Capture the cell that displays the provided text and extract its (X, Y) central coordinate. 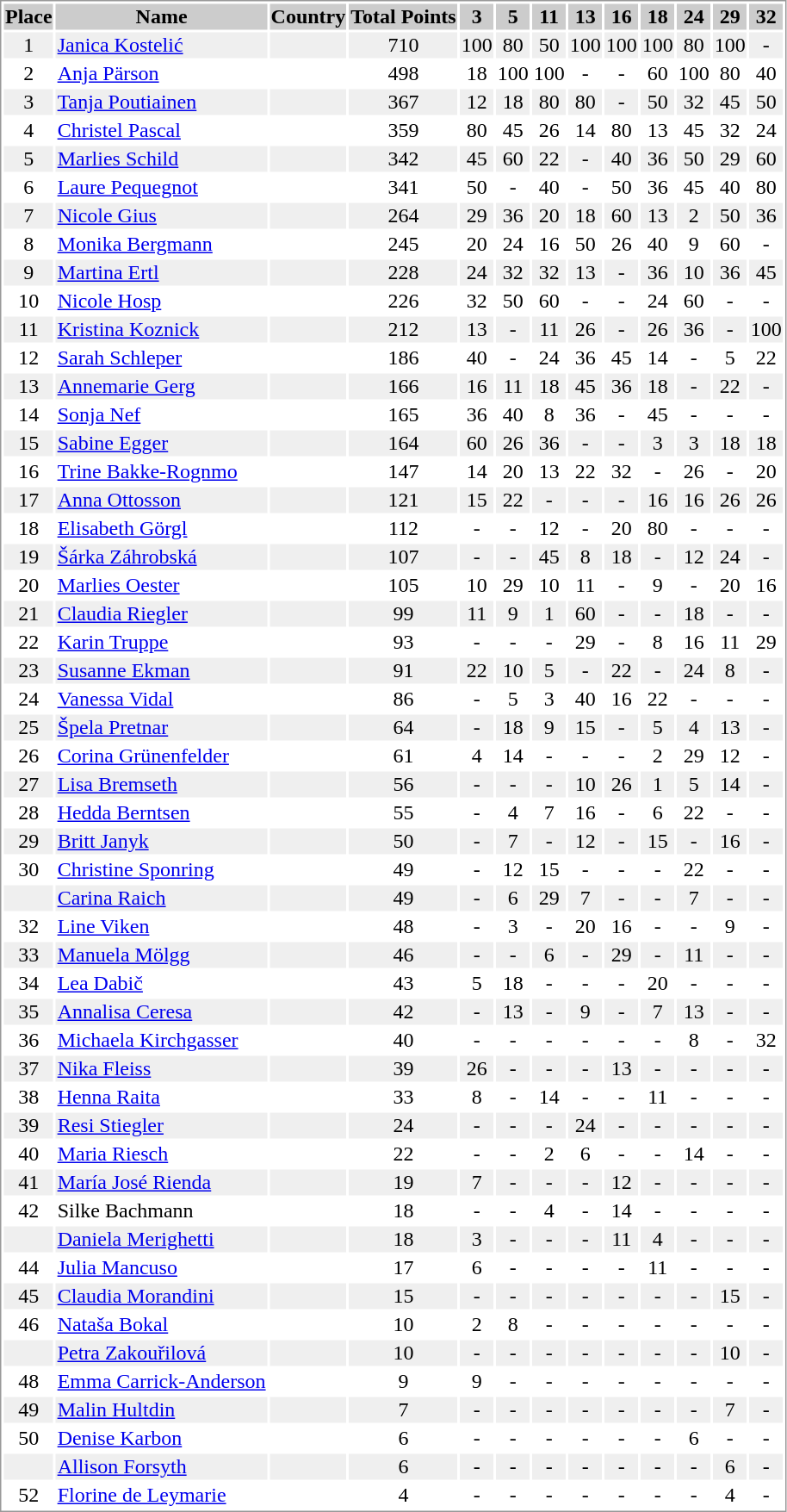
245 (403, 244)
Lea Dabič (162, 983)
91 (403, 671)
Christine Sponring (162, 869)
710 (403, 46)
Marlies Oester (162, 585)
Sabine Egger (162, 444)
Monika Bergmann (162, 244)
Tanja Poutiainen (162, 103)
Place (28, 16)
186 (403, 358)
Julia Mancuso (162, 1267)
23 (28, 671)
164 (403, 444)
Kristina Koznick (162, 330)
Corina Grünenfelder (162, 756)
Daniela Merighetti (162, 1240)
226 (403, 301)
25 (28, 728)
Carina Raich (162, 899)
Martina Ertl (162, 273)
52 (28, 1495)
86 (403, 699)
Annalisa Ceresa (162, 1012)
43 (403, 983)
Florine de Leymarie (162, 1495)
Nika Fleiss (162, 1069)
112 (403, 528)
30 (28, 869)
Špela Pretnar (162, 728)
Denise Karbon (162, 1438)
Malin Hultdin (162, 1410)
Claudia Riegler (162, 614)
44 (28, 1267)
93 (403, 642)
Petra Zakouřilová (162, 1353)
Henna Raita (162, 1097)
35 (28, 1012)
Elisabeth Görgl (162, 528)
264 (403, 216)
147 (403, 471)
Sarah Schleper (162, 358)
212 (403, 330)
Silke Bachmann (162, 1210)
165 (403, 414)
Resi Stiegler (162, 1126)
Christel Pascal (162, 130)
Name (162, 16)
342 (403, 159)
41 (28, 1183)
367 (403, 103)
228 (403, 273)
341 (403, 187)
Britt Janyk (162, 842)
107 (403, 557)
Janica Kostelić (162, 46)
Maria Riesch (162, 1154)
55 (403, 812)
21 (28, 614)
Allison Forsyth (162, 1467)
61 (403, 756)
Claudia Morandini (162, 1297)
28 (28, 812)
105 (403, 585)
64 (403, 728)
Emma Carrick-Anderson (162, 1381)
Country (308, 16)
Nataša Bokal (162, 1324)
56 (403, 785)
Anna Ottosson (162, 501)
Total Points (403, 16)
Hedda Berntsen (162, 812)
166 (403, 387)
359 (403, 130)
Karin Truppe (162, 642)
121 (403, 501)
Nicole Gius (162, 216)
Line Viken (162, 926)
Manuela Mölgg (162, 955)
Anja Pärson (162, 73)
27 (28, 785)
María José Rienda (162, 1183)
Marlies Schild (162, 159)
Laure Pequegnot (162, 187)
99 (403, 614)
Šárka Záhrobská (162, 557)
Trine Bakke-Rognmo (162, 471)
Susanne Ekman (162, 671)
Lisa Bremseth (162, 785)
38 (28, 1097)
498 (403, 73)
Nicole Hosp (162, 301)
Annemarie Gerg (162, 387)
Sonja Nef (162, 414)
Vanessa Vidal (162, 699)
37 (28, 1069)
34 (28, 983)
Michaela Kirchgasser (162, 1040)
